Return the (x, y) coordinate for the center point of the cell that contains the specified text.  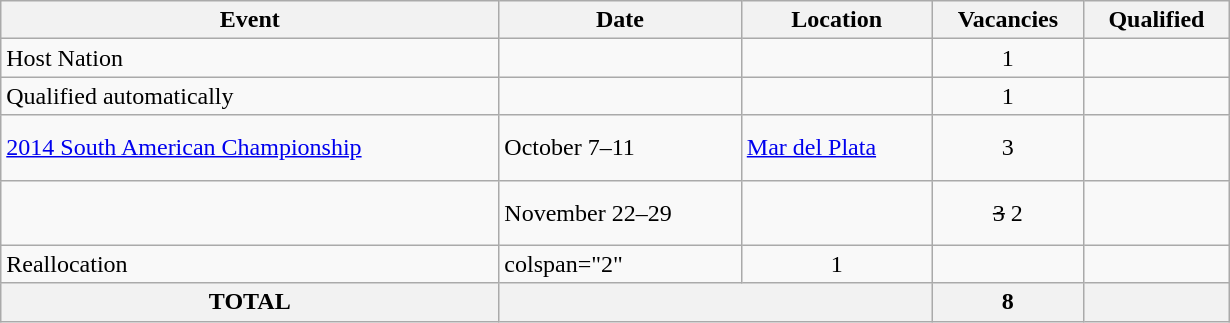
colspan="2" (620, 264)
Location (836, 20)
Date (620, 20)
Qualified automatically (250, 96)
Mar del Plata (836, 148)
Host Nation (250, 58)
Event (250, 20)
TOTAL (250, 302)
November 22–29 (620, 212)
8 (1008, 302)
Reallocation (250, 264)
2014 South American Championship (250, 148)
Qualified (1157, 20)
October 7–11 (620, 148)
3 (1008, 148)
3 2 (1008, 212)
Vacancies (1008, 20)
